Pinpoint the cell where the given text exists, returning its [x, y] midpoint coordinate. 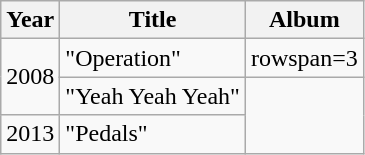
Year [30, 20]
Title [153, 20]
"Operation" [153, 58]
rowspan=3 [304, 58]
2013 [30, 134]
2008 [30, 77]
"Yeah Yeah Yeah" [153, 96]
"Pedals" [153, 134]
Album [304, 20]
